For the text-containing cell, return its midpoint in [X, Y] coordinate format. 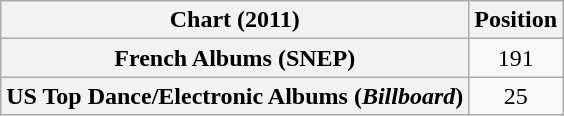
Position [516, 20]
French Albums (SNEP) [235, 58]
25 [516, 96]
US Top Dance/Electronic Albums (Billboard) [235, 96]
Chart (2011) [235, 20]
191 [516, 58]
